Extract the (X, Y) coordinate from the center of the cell holding the provided text.  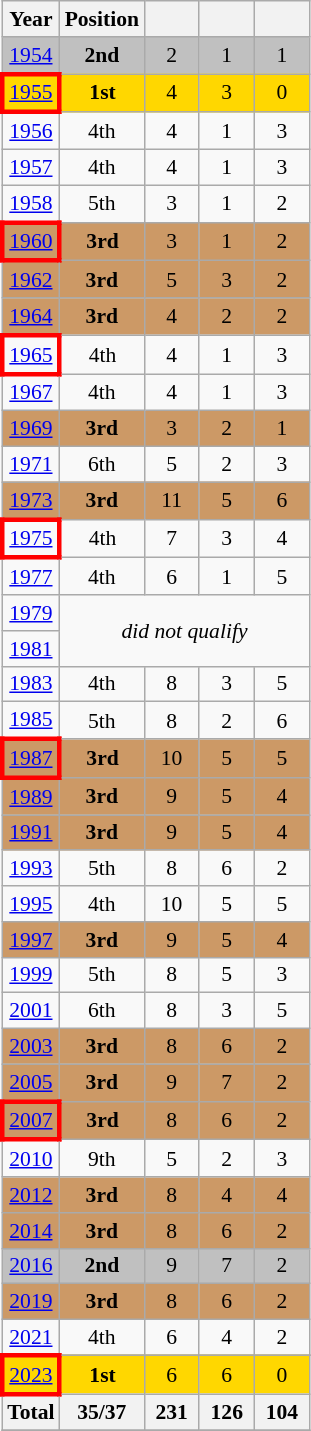
1973 (30, 500)
2003 (30, 1047)
1960 (30, 242)
1958 (30, 204)
104 (282, 1412)
2021 (30, 1338)
Position (102, 19)
2001 (30, 1011)
1975 (30, 538)
1969 (30, 429)
1981 (30, 649)
Year (30, 19)
1954 (30, 56)
1979 (30, 613)
1967 (30, 392)
11 (172, 500)
1983 (30, 684)
2007 (30, 1120)
126 (226, 1412)
231 (172, 1412)
1957 (30, 168)
2019 (30, 1302)
1965 (30, 354)
35/37 (102, 1412)
1999 (30, 975)
2023 (30, 1374)
1956 (30, 132)
1987 (30, 758)
1991 (30, 833)
1977 (30, 576)
1955 (30, 94)
2016 (30, 1266)
1971 (30, 465)
2005 (30, 1082)
1993 (30, 869)
1997 (30, 940)
2010 (30, 1158)
9th (102, 1158)
1964 (30, 316)
2014 (30, 1231)
did not qualify (185, 630)
2012 (30, 1195)
Total (30, 1412)
1995 (30, 904)
1989 (30, 796)
1985 (30, 720)
1962 (30, 280)
